Search for the cell housing the specified text and yield its [x, y] center coordinate. 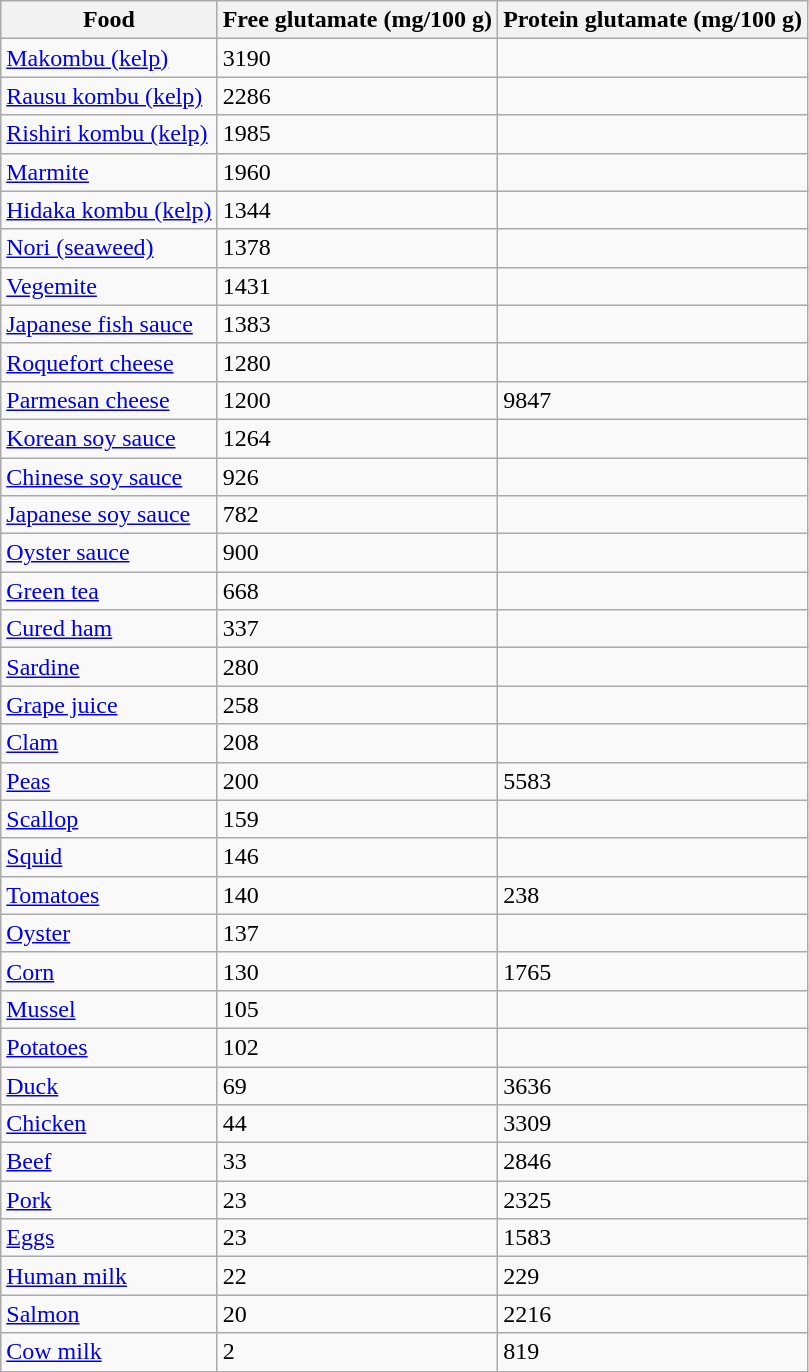
Mussel [109, 1009]
Oyster sauce [109, 553]
2286 [358, 96]
1583 [653, 1238]
159 [358, 819]
20 [358, 1314]
1264 [358, 438]
3309 [653, 1124]
Green tea [109, 591]
1431 [358, 286]
Parmesan cheese [109, 400]
Japanese fish sauce [109, 324]
Grape juice [109, 705]
926 [358, 477]
1280 [358, 362]
3636 [653, 1085]
668 [358, 591]
Cured ham [109, 629]
3190 [358, 58]
Chicken [109, 1124]
Eggs [109, 1238]
337 [358, 629]
1960 [358, 172]
Duck [109, 1085]
Human milk [109, 1276]
1383 [358, 324]
258 [358, 705]
5583 [653, 781]
33 [358, 1162]
Marmite [109, 172]
Roquefort cheese [109, 362]
200 [358, 781]
Rausu kombu (kelp) [109, 96]
1378 [358, 248]
208 [358, 743]
Beef [109, 1162]
1344 [358, 210]
Potatoes [109, 1047]
Pork [109, 1200]
Nori (seaweed) [109, 248]
782 [358, 515]
Makombu (kelp) [109, 58]
Free glutamate (mg/100 g) [358, 20]
Japanese soy sauce [109, 515]
Sardine [109, 667]
1985 [358, 134]
Clam [109, 743]
Salmon [109, 1314]
819 [653, 1352]
2846 [653, 1162]
140 [358, 895]
Vegemite [109, 286]
Oyster [109, 933]
Corn [109, 971]
Korean soy sauce [109, 438]
1200 [358, 400]
Peas [109, 781]
69 [358, 1085]
Food [109, 20]
137 [358, 933]
130 [358, 971]
238 [653, 895]
Scallop [109, 819]
22 [358, 1276]
9847 [653, 400]
280 [358, 667]
102 [358, 1047]
229 [653, 1276]
2325 [653, 1200]
2 [358, 1352]
2216 [653, 1314]
146 [358, 857]
Hidaka kombu (kelp) [109, 210]
44 [358, 1124]
1765 [653, 971]
900 [358, 553]
105 [358, 1009]
Chinese soy sauce [109, 477]
Cow milk [109, 1352]
Protein glutamate (mg/100 g) [653, 20]
Tomatoes [109, 895]
Rishiri kombu (kelp) [109, 134]
Squid [109, 857]
